Detect which cell encompasses the target text, then output its [x, y] center coordinate. 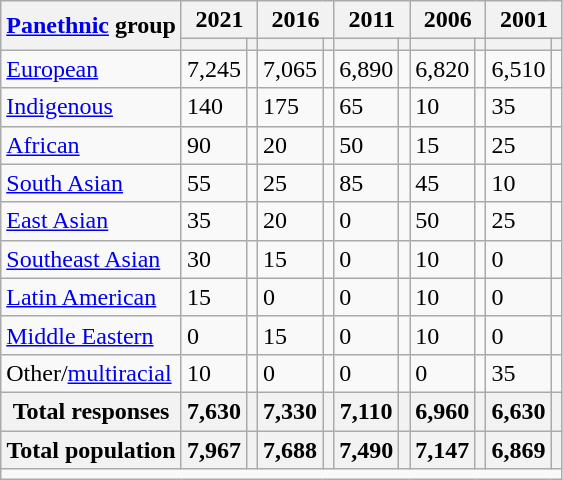
7,967 [214, 449]
30 [214, 259]
6,960 [442, 411]
140 [214, 107]
45 [442, 183]
65 [366, 107]
7,490 [366, 449]
Indigenous [92, 107]
6,510 [518, 69]
Panethnic group [92, 26]
2021 [219, 20]
European [92, 69]
2011 [372, 20]
Total population [92, 449]
85 [366, 183]
7,147 [442, 449]
7,330 [290, 411]
90 [214, 145]
Middle Eastern [92, 335]
South Asian [92, 183]
6,630 [518, 411]
6,820 [442, 69]
7,630 [214, 411]
6,869 [518, 449]
7,245 [214, 69]
7,110 [366, 411]
2006 [448, 20]
7,688 [290, 449]
Latin American [92, 297]
175 [290, 107]
Other/multiracial [92, 373]
2016 [296, 20]
7,065 [290, 69]
Southeast Asian [92, 259]
African [92, 145]
6,890 [366, 69]
East Asian [92, 221]
2001 [524, 20]
Total responses [92, 411]
55 [214, 183]
